Return (X, Y) of the center of cell containing provided text 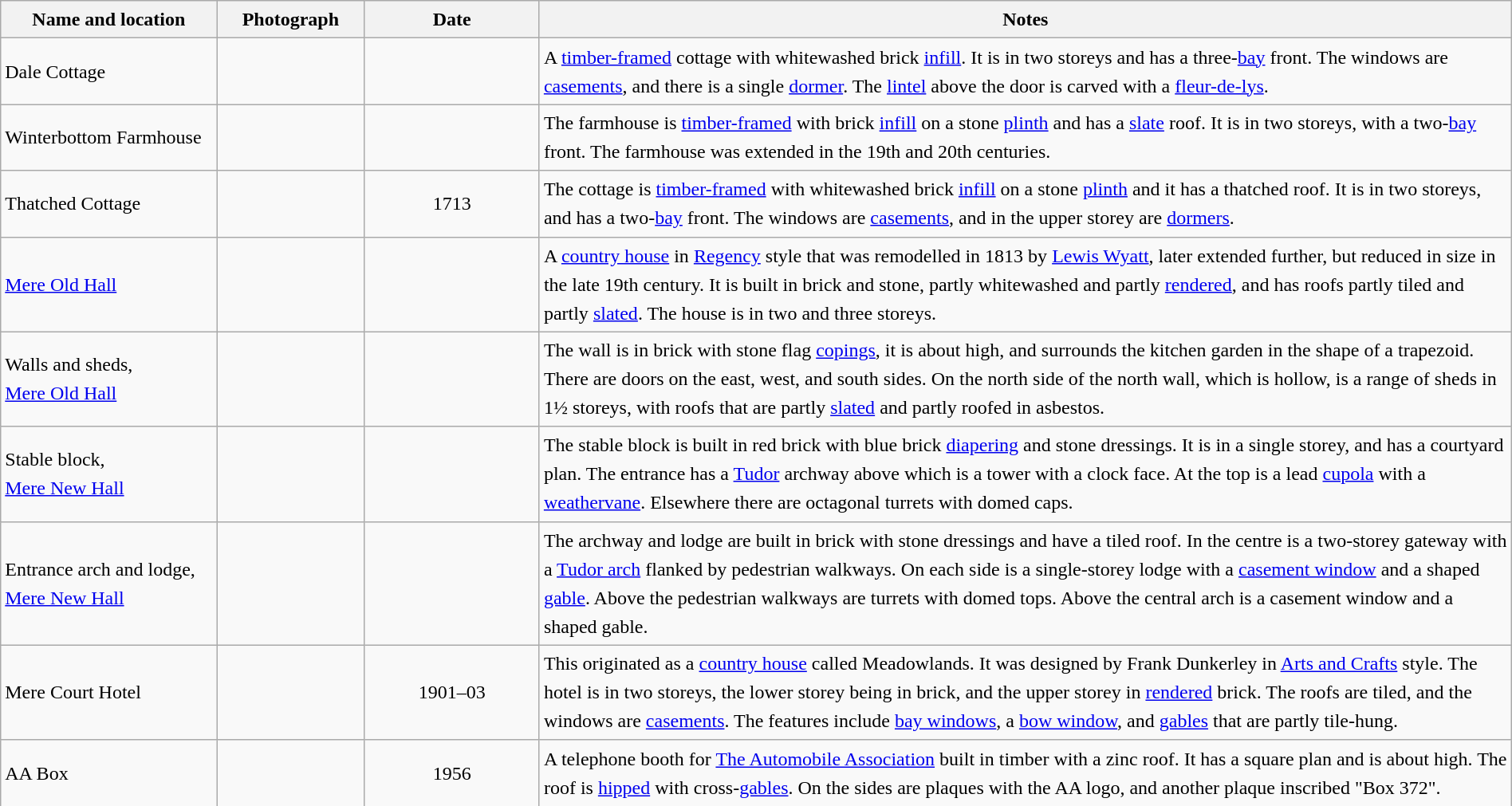
1901–03 (451, 692)
Dale Cottage (108, 72)
Thatched Cottage (108, 204)
Winterbottom Farmhouse (108, 137)
Stable block,Mere New Hall (108, 474)
Mere Court Hotel (108, 692)
Entrance arch and lodge,Mere New Hall (108, 584)
Mere Old Hall (108, 284)
AA Box (108, 773)
Photograph (290, 19)
1713 (451, 204)
1956 (451, 773)
Name and location (108, 19)
Date (451, 19)
Notes (1026, 19)
Walls and sheds,Mere Old Hall (108, 379)
